Identify which cell holds the provided text, then report its (x, y) central coordinate. 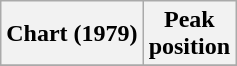
Peakposition (189, 34)
Chart (1979) (72, 34)
